Capture the cell that displays the provided text and extract its (X, Y) central coordinate. 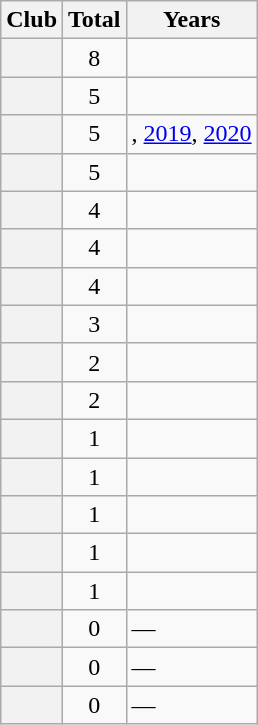
3 (95, 324)
Total (95, 20)
8 (95, 58)
Club (32, 20)
Years (192, 20)
, 2019, 2020 (192, 134)
